Detect which cell encompasses the target text, then output its [x, y] center coordinate. 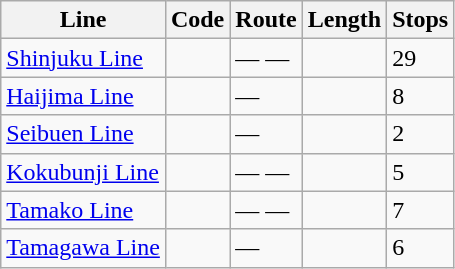
8 [420, 96]
Haijima Line [84, 96]
2 [420, 134]
7 [420, 210]
6 [420, 248]
Route [266, 20]
Code [197, 20]
Seibuen Line [84, 134]
Line [84, 20]
5 [420, 172]
Length [344, 20]
Shinjuku Line [84, 58]
Stops [420, 20]
Tamako Line [84, 210]
Tamagawa Line [84, 248]
Kokubunji Line [84, 172]
29 [420, 58]
